Provide the (x, y) coordinate of the cell's center where the given text is located.  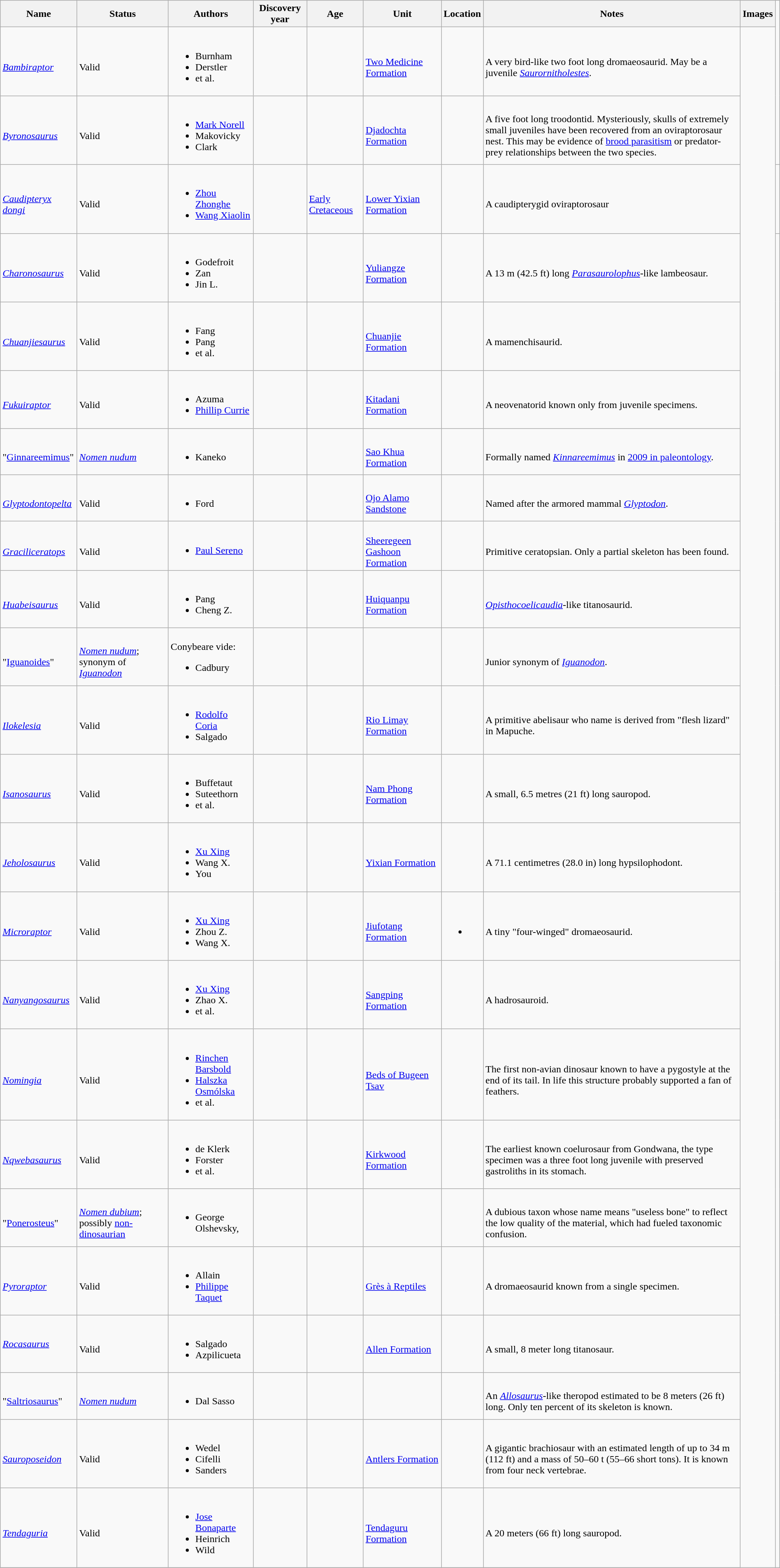
Lower Yixian Formation (402, 199)
Nqwebasaurus (39, 1154)
AllainPhilippe Taquet (211, 1281)
Huabeisaurus (39, 599)
Bambiraptor (39, 62)
The first non-avian dinosaur known to have a pygostyle at the end of its tail. In life this structure probably supported a fan of feathers. (612, 1074)
A neovenatorid known only from juvenile specimens. (612, 399)
Early Cretaceous (335, 199)
The earliest known coelurosaur from Gondwana, the type specimen was a three foot long juvenile with preserved gastroliths in its stomach. (612, 1154)
A dubious taxon whose name means "useless bone" to reflect the low quality of the material, which had fueled taxonomic confusion. (612, 1218)
Rodolfo CoriaSalgado (211, 720)
Glyptodontopelta (39, 498)
Tendaguria (39, 1528)
SalgadoAzpilicueta (211, 1344)
Nomingia (39, 1074)
Djadochta Formation (402, 130)
Yixian Formation (402, 857)
Age (335, 14)
Zhou ZhongheWang Xiaolin (211, 199)
A small, 8 meter long titanosaur. (612, 1344)
Two Medicine Formation (402, 62)
Pyroraptor (39, 1281)
Ilokelesia (39, 720)
Paul Sereno (211, 545)
Caudipteryx dongi (39, 199)
BurnhamDerstleret al. (211, 62)
Nanyangosaurus (39, 995)
"Iguanoides" (39, 656)
Sheeregeen Gashoon Formation (402, 545)
Sao Khua Formation (402, 452)
PangCheng Z. (211, 599)
Xu XingWang X.You (211, 857)
Jeholosaurus (39, 857)
Huiquanpu Formation (402, 599)
Unit (402, 14)
Xu XingZhou Z.Wang X. (211, 926)
Rocasaurus (39, 1344)
Kitadani Formation (402, 399)
An Allosaurus-like theropod estimated to be 8 meters (26 ft) long. Only ten percent of its skeleton is known. (612, 1396)
FangPanget al. (211, 336)
de KlerkForsteret al. (211, 1154)
Beds of Bugeen Tsav (402, 1074)
Isanosaurus (39, 789)
A tiny "four-winged" dromaeosaurid. (612, 926)
Graciliceratops (39, 545)
Yuliangze Formation (402, 267)
Allen Formation (402, 1344)
Conybeare vide:Cadbury (211, 656)
Name (39, 14)
A primitive abelisaur who name is derived from "flesh lizard" in Mapuche. (612, 720)
Junior synonym of Iguanodon. (612, 656)
George Olshevsky, (211, 1218)
Mark NorellMakovickyClark (211, 130)
Nomen dubium; possibly non-dinosaurian (123, 1218)
Antlers Formation (402, 1454)
Primitive ceratopsian. Only a partial skeleton has been found. (612, 545)
Named after the armored mammal Glyptodon. (612, 498)
Jose BonaparteHeinrichWild (211, 1528)
Formally named Kinnareemimus in 2009 in paleontology. (612, 452)
Nam Phong Formation (402, 789)
A caudipterygid oviraptorosaur (612, 199)
"Saltriosaurus" (39, 1396)
Charonosaurus (39, 267)
Byronosaurus (39, 130)
Notes (612, 14)
Dal Sasso (211, 1396)
Sangping Formation (402, 995)
Images (758, 14)
A dromaeosaurid known from a single specimen. (612, 1281)
A hadrosauroid. (612, 995)
Opisthocoelicaudia-like titanosaurid. (612, 599)
AzumaPhillip Currie (211, 399)
A 71.1 centimetres (28.0 in) long hypsilophodont. (612, 857)
A very bird-like two foot long dromaeosaurid. May be a juvenile Saurornitholestes. (612, 62)
WedelCifelliSanders (211, 1454)
Sauroposeidon (39, 1454)
"Ginnareemimus" (39, 452)
"Ponerosteus" (39, 1218)
Xu XingZhao X.et al. (211, 995)
A small, 6.5 metres (21 ft) long sauropod. (612, 789)
Jiufotang Formation (402, 926)
BuffetautSuteethornet al. (211, 789)
Ford (211, 498)
Nomen nudum; synonym of Iguanodon (123, 656)
Kirkwood Formation (402, 1154)
Chuanjie Formation (402, 336)
Grès à Reptiles (402, 1281)
A 20 meters (66 ft) long sauropod. (612, 1528)
Authors (211, 14)
Location (462, 14)
Kaneko (211, 452)
Rinchen BarsboldHalszka Osmólskaet al. (211, 1074)
Rio Limay Formation (402, 720)
Status (123, 14)
GodefroitZanJin L. (211, 267)
Fukuiraptor (39, 399)
Ojo Alamo Sandstone (402, 498)
A 13 m (42.5 ft) long Parasaurolophus-like lambeosaur. (612, 267)
Tendaguru Formation (402, 1528)
A mamenchisaurid. (612, 336)
Microraptor (39, 926)
Chuanjiesaurus (39, 336)
Discovery year (280, 14)
